Identify which cell holds the provided text, then report its [X, Y] central coordinate. 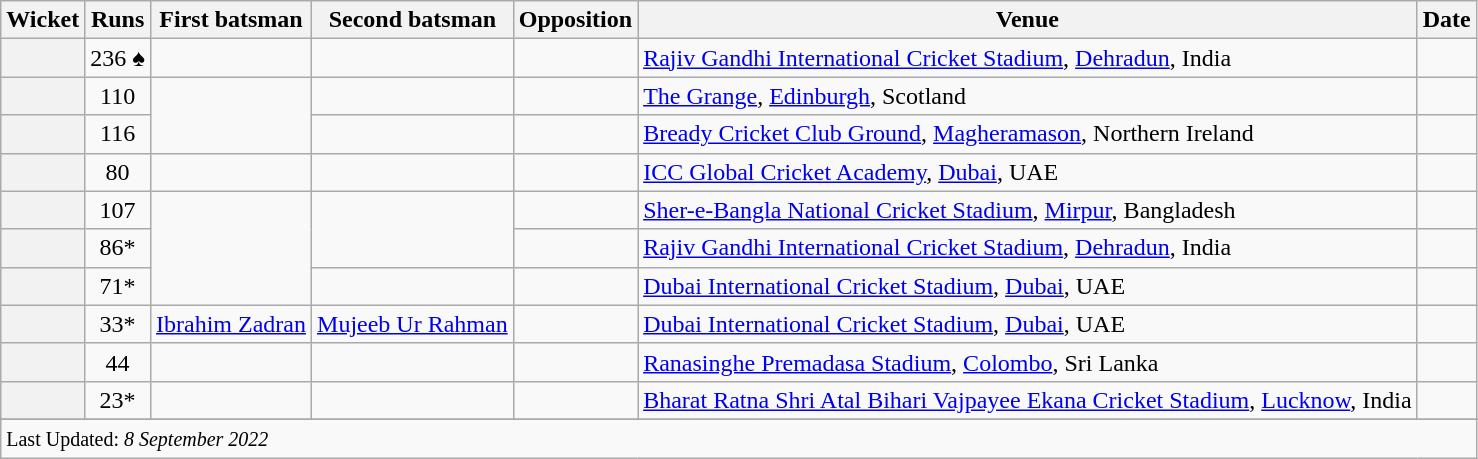
80 [118, 172]
Venue [1028, 20]
107 [118, 210]
Mujeeb Ur Rahman [413, 324]
Second batsman [413, 20]
71* [118, 286]
Last Updated: 8 September 2022 [738, 438]
Bharat Ratna Shri Atal Bihari Vajpayee Ekana Cricket Stadium, Lucknow, India [1028, 400]
236 ♠ [118, 58]
The Grange, Edinburgh, Scotland [1028, 96]
86* [118, 248]
Ranasinghe Premadasa Stadium, Colombo, Sri Lanka [1028, 362]
First batsman [232, 20]
23* [118, 400]
110 [118, 96]
33* [118, 324]
Wicket [43, 20]
Opposition [575, 20]
Sher-e-Bangla National Cricket Stadium, Mirpur, Bangladesh [1028, 210]
Runs [118, 20]
Date [1446, 20]
44 [118, 362]
Ibrahim Zadran [232, 324]
ICC Global Cricket Academy, Dubai, UAE [1028, 172]
Bready Cricket Club Ground, Magheramason, Northern Ireland [1028, 134]
116 [118, 134]
